From the cell containing the given text, extract its center point as [X, Y] coordinate. 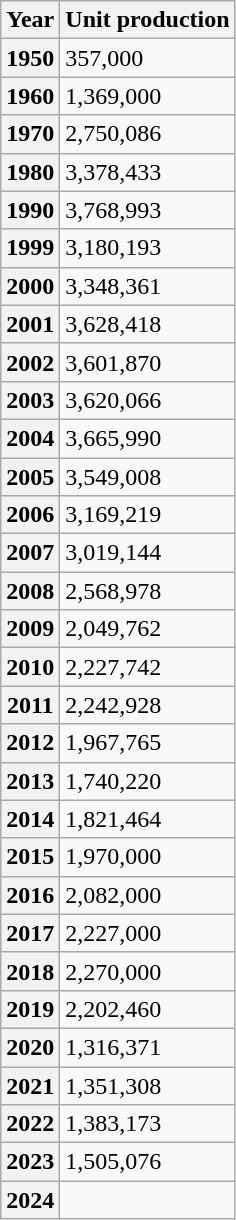
2,750,086 [148, 134]
1,369,000 [148, 96]
2020 [30, 1047]
2019 [30, 1009]
2010 [30, 667]
2,202,460 [148, 1009]
1,351,308 [148, 1085]
3,378,433 [148, 172]
2,242,928 [148, 705]
1,967,765 [148, 743]
2012 [30, 743]
1950 [30, 58]
2,049,762 [148, 629]
2022 [30, 1124]
2011 [30, 705]
2016 [30, 895]
2,270,000 [148, 971]
3,601,870 [148, 362]
1,383,173 [148, 1124]
1,505,076 [148, 1162]
2018 [30, 971]
2006 [30, 515]
3,549,008 [148, 477]
2,227,742 [148, 667]
1999 [30, 248]
2008 [30, 591]
2005 [30, 477]
357,000 [148, 58]
Year [30, 20]
1960 [30, 96]
1970 [30, 134]
2,082,000 [148, 895]
2002 [30, 362]
2003 [30, 400]
2023 [30, 1162]
1,740,220 [148, 781]
2017 [30, 933]
2015 [30, 857]
3,628,418 [148, 324]
2021 [30, 1085]
3,768,993 [148, 210]
Unit production [148, 20]
2,568,978 [148, 591]
1,821,464 [148, 819]
2013 [30, 781]
3,169,219 [148, 515]
1,970,000 [148, 857]
2001 [30, 324]
3,348,361 [148, 286]
1990 [30, 210]
2009 [30, 629]
3,019,144 [148, 553]
2007 [30, 553]
3,620,066 [148, 400]
2000 [30, 286]
1,316,371 [148, 1047]
3,665,990 [148, 438]
1980 [30, 172]
2024 [30, 1200]
3,180,193 [148, 248]
2004 [30, 438]
2,227,000 [148, 933]
2014 [30, 819]
